Detect which cell encompasses the target text, then output its [X, Y] center coordinate. 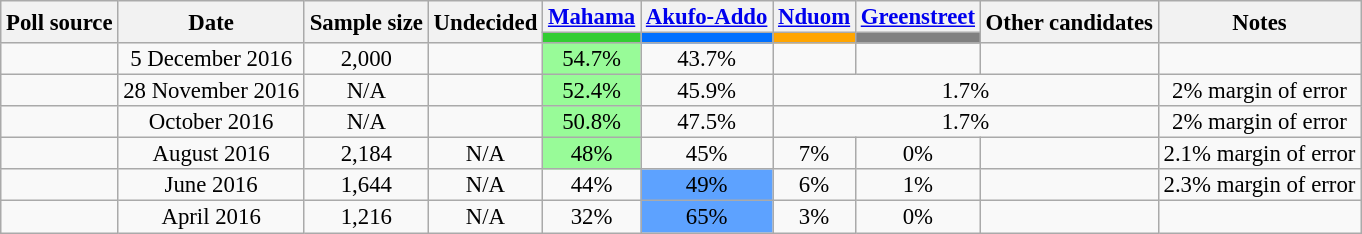
65% [707, 217]
43.7% [707, 59]
Mahama [592, 17]
2,184 [366, 154]
Akufo-Addo [707, 17]
6% [814, 186]
45.9% [707, 91]
3% [814, 217]
54.7% [592, 59]
2,000 [366, 59]
Sample size [366, 22]
1,644 [366, 186]
June 2016 [211, 186]
44% [592, 186]
August 2016 [211, 154]
Poll source [60, 22]
45% [707, 154]
2.1% margin of error [1259, 154]
47.5% [707, 122]
Greenstreet [918, 17]
Other candidates [1069, 22]
32% [592, 217]
Notes [1259, 22]
Date [211, 22]
52.4% [592, 91]
5 December 2016 [211, 59]
1,216 [366, 217]
April 2016 [211, 217]
2.3% margin of error [1259, 186]
50.8% [592, 122]
48% [592, 154]
28 November 2016 [211, 91]
Undecided [485, 22]
October 2016 [211, 122]
1% [918, 186]
7% [814, 154]
Nduom [814, 17]
49% [707, 186]
